Scan for the cell matching the given text and deliver its [x, y] coordinate at center. 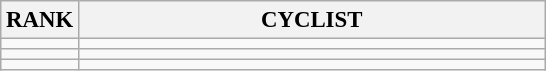
CYCLIST [312, 20]
RANK [40, 20]
